Return the (X, Y) coordinate for the center point of the cell that contains the specified text.  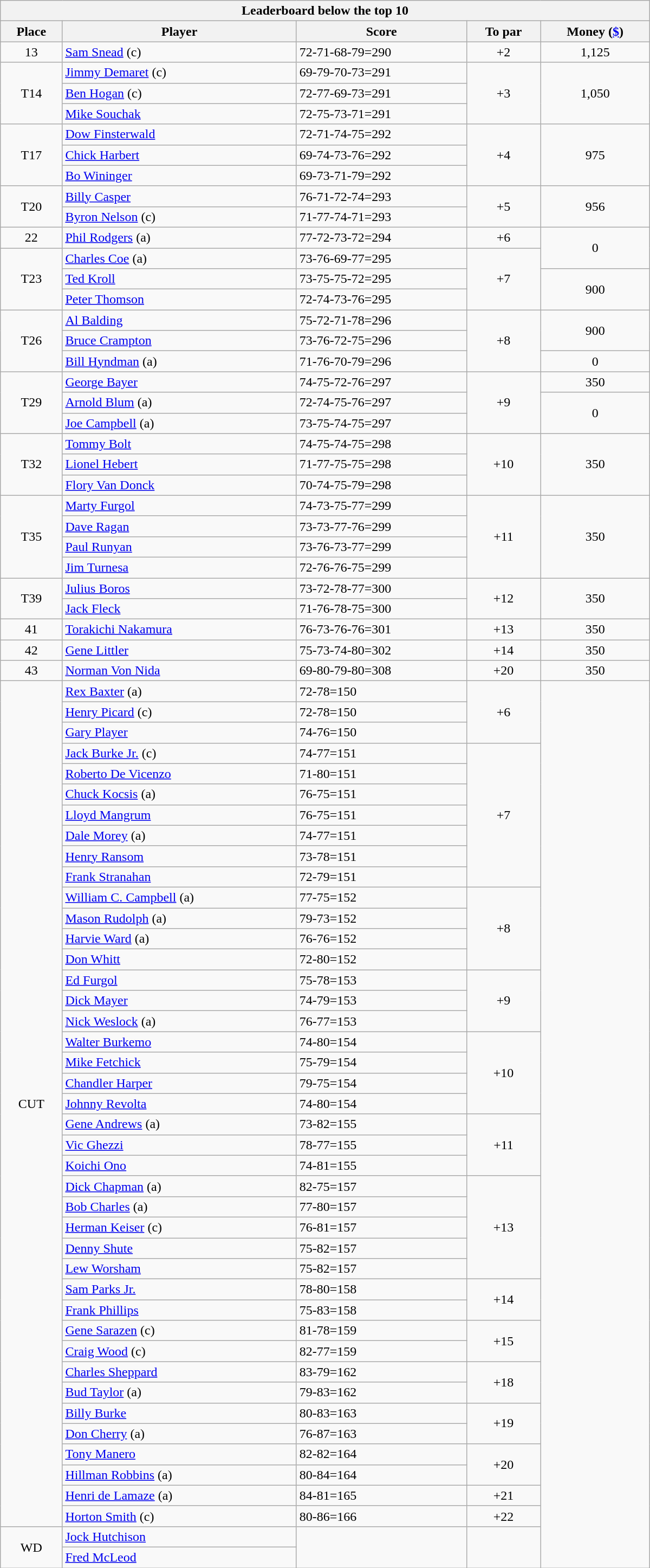
76-73-76-76=301 (381, 630)
79-75=154 (381, 1083)
Frank Phillips (179, 1310)
Joe Campbell (a) (179, 423)
+15 (504, 1341)
Gene Andrews (a) (179, 1124)
71-80=151 (381, 774)
69-80-79-80=308 (381, 671)
Place (31, 31)
73-76-73-77=299 (381, 547)
T35 (31, 536)
WD (31, 1547)
41 (31, 630)
1,125 (595, 52)
Don Cherry (a) (179, 1434)
To par (504, 31)
80-84=164 (381, 1475)
Dave Ragan (179, 526)
Lionel Hebert (179, 464)
Nick Weslock (a) (179, 1021)
69-79-70-73=291 (381, 73)
72-74-75-76=297 (381, 403)
Tony Manero (179, 1454)
74-81=155 (381, 1165)
76-77=153 (381, 1021)
Gene Littler (179, 650)
Lloyd Mangrum (179, 815)
Lew Worsham (179, 1269)
CUT (31, 1104)
Hillman Robbins (a) (179, 1475)
Vic Ghezzi (179, 1145)
71-76-70-79=296 (381, 361)
+2 (504, 52)
Phil Rodgers (a) (179, 237)
Denny Shute (179, 1248)
Score (381, 31)
Sam Parks Jr. (179, 1290)
72-76-76-75=299 (381, 567)
T20 (31, 206)
Mike Souchak (179, 114)
77-80=157 (381, 1207)
81-78=159 (381, 1331)
Herman Keiser (c) (179, 1227)
75-78=153 (381, 980)
73-78=151 (381, 856)
956 (595, 206)
Money ($) (595, 31)
Bob Charles (a) (179, 1207)
Ed Furgol (179, 980)
Mike Fetchick (179, 1062)
Henry Ransom (179, 856)
Charles Sheppard (179, 1372)
82-75=157 (381, 1186)
Gary Player (179, 733)
+3 (504, 93)
Bruce Crampton (179, 341)
Craig Wood (c) (179, 1351)
1,050 (595, 93)
78-80=158 (381, 1290)
72-74-73-76=295 (381, 300)
Rex Baxter (a) (179, 691)
Byron Nelson (c) (179, 217)
73-72-78-77=300 (381, 588)
+4 (504, 155)
+18 (504, 1382)
Jim Turnesa (179, 567)
T23 (31, 279)
T32 (31, 464)
Henry Picard (c) (179, 712)
Player (179, 31)
Roberto De Vicenzo (179, 774)
83-79=162 (381, 1372)
Jack Fleck (179, 609)
Mason Rudolph (a) (179, 918)
+5 (504, 206)
Ben Hogan (c) (179, 93)
T17 (31, 155)
Leaderboard below the top 10 (325, 11)
William C. Campbell (a) (179, 897)
Norman Von Nida (179, 671)
74-79=153 (381, 1001)
Dick Mayer (179, 1001)
Harvie Ward (a) (179, 939)
Chick Harbert (179, 155)
Don Whitt (179, 960)
Julius Boros (179, 588)
Dale Morey (a) (179, 835)
73-76-69-77=295 (381, 258)
Bo Wininger (179, 176)
Marty Furgol (179, 506)
Chandler Harper (179, 1083)
71-77-74-71=293 (381, 217)
T39 (31, 598)
73-75-74-75=297 (381, 423)
975 (595, 155)
Johnny Revolta (179, 1104)
80-83=163 (381, 1413)
Arnold Blum (a) (179, 403)
Jack Burke Jr. (c) (179, 753)
Fred McLeod (179, 1557)
Flory Van Donck (179, 485)
+21 (504, 1495)
Billy Burke (179, 1413)
74-73-75-77=299 (381, 506)
Walter Burkemo (179, 1042)
76-71-72-74=293 (381, 196)
72-79=151 (381, 877)
75-73-74-80=302 (381, 650)
75-83=158 (381, 1310)
77-72-73-72=294 (381, 237)
80-86=166 (381, 1516)
74-75-72-76=297 (381, 382)
72-77-69-73=291 (381, 93)
77-75=152 (381, 897)
82-77=159 (381, 1351)
Bill Hyndman (a) (179, 361)
13 (31, 52)
72-75-73-71=291 (381, 114)
+19 (504, 1423)
72-71-68-79=290 (381, 52)
Billy Casper (179, 196)
69-73-71-79=292 (381, 176)
Charles Coe (a) (179, 258)
76-87=163 (381, 1434)
79-83=162 (381, 1392)
Ted Kroll (179, 279)
76-81=157 (381, 1227)
Jimmy Demaret (c) (179, 73)
42 (31, 650)
71-77-75-75=298 (381, 464)
75-72-71-78=296 (381, 320)
Dow Finsterwald (179, 134)
74-76=150 (381, 733)
75-79=154 (381, 1062)
69-74-73-76=292 (381, 155)
78-77=155 (381, 1145)
T14 (31, 93)
79-73=152 (381, 918)
Peter Thomson (179, 300)
Sam Snead (c) (179, 52)
22 (31, 237)
82-82=164 (381, 1454)
Dick Chapman (a) (179, 1186)
73-73-77-76=299 (381, 526)
+12 (504, 598)
Chuck Kocsis (a) (179, 794)
+22 (504, 1516)
74-75-74-75=298 (381, 444)
84-81=165 (381, 1495)
70-74-75-79=298 (381, 485)
T29 (31, 403)
72-80=152 (381, 960)
72-71-74-75=292 (381, 134)
76-76=152 (381, 939)
Horton Smith (c) (179, 1516)
71-76-78-75=300 (381, 609)
Frank Stranahan (179, 877)
Jock Hutchison (179, 1537)
73-82=155 (381, 1124)
Tommy Bolt (179, 444)
Henri de Lamaze (a) (179, 1495)
Torakichi Nakamura (179, 630)
Koichi Ono (179, 1165)
73-75-75-72=295 (381, 279)
George Bayer (179, 382)
Gene Sarazen (c) (179, 1331)
T26 (31, 341)
73-76-72-75=296 (381, 341)
Al Balding (179, 320)
Paul Runyan (179, 547)
43 (31, 671)
Bud Taylor (a) (179, 1392)
